From the cell containing the given text, extract its center point as [x, y] coordinate. 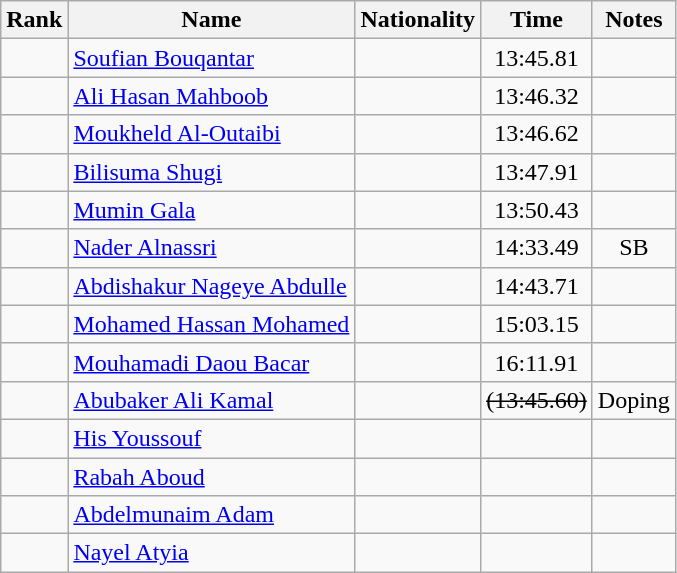
SB [634, 248]
15:03.15 [537, 324]
14:43.71 [537, 286]
Doping [634, 400]
(13:45.60) [537, 400]
Name [212, 20]
Rank [34, 20]
Mouhamadi Daou Bacar [212, 362]
Time [537, 20]
16:11.91 [537, 362]
13:47.91 [537, 172]
Rabah Aboud [212, 477]
Ali Hasan Mahboob [212, 96]
Notes [634, 20]
13:50.43 [537, 210]
13:46.62 [537, 134]
14:33.49 [537, 248]
Moukheld Al-Outaibi [212, 134]
His Youssouf [212, 438]
Nader Alnassri [212, 248]
Mohamed Hassan Mohamed [212, 324]
13:46.32 [537, 96]
13:45.81 [537, 58]
Bilisuma Shugi [212, 172]
Soufian Bouqantar [212, 58]
Abubaker Ali Kamal [212, 400]
Mumin Gala [212, 210]
Abdelmunaim Adam [212, 515]
Nayel Atyia [212, 553]
Nationality [418, 20]
Abdishakur Nageye Abdulle [212, 286]
